Identify which cell holds the provided text, then report its (X, Y) central coordinate. 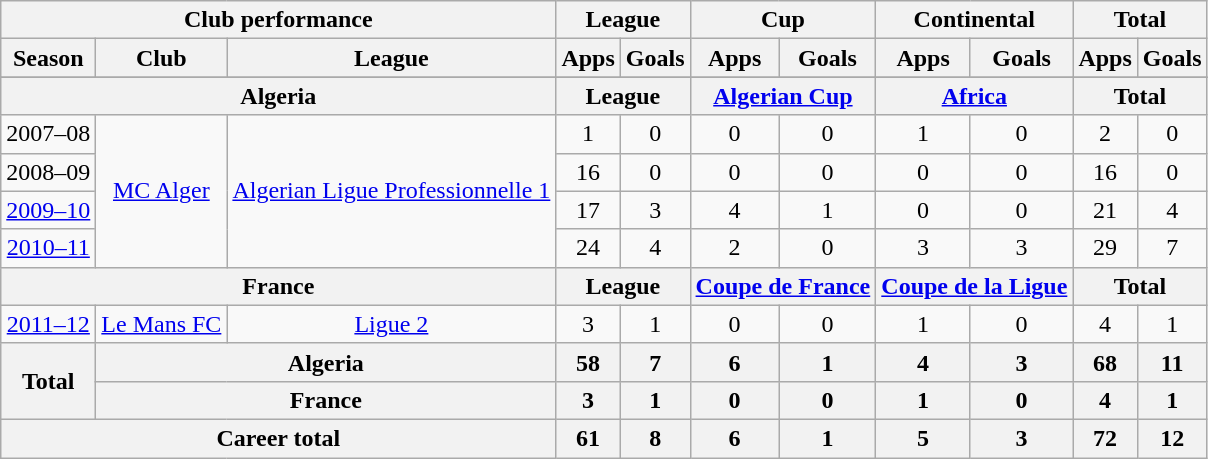
Club performance (278, 20)
58 (588, 362)
72 (1105, 438)
Le Mans FC (162, 324)
11 (1172, 362)
Algerian Ligue Professionnelle 1 (392, 191)
29 (1105, 248)
MC Alger (162, 191)
24 (588, 248)
2011–12 (48, 324)
Cup (783, 20)
12 (1172, 438)
2010–11 (48, 248)
Coupe de la Ligue (974, 286)
Season (48, 58)
Continental (974, 20)
Career total (278, 438)
8 (655, 438)
61 (588, 438)
Coupe de France (783, 286)
Ligue 2 (392, 324)
Africa (974, 96)
2009–10 (48, 210)
68 (1105, 362)
21 (1105, 210)
5 (924, 438)
Algerian Cup (783, 96)
Club (162, 58)
17 (588, 210)
2007–08 (48, 134)
2008–09 (48, 172)
